Locate the cell with the specified text and output its (X, Y) center coordinate. 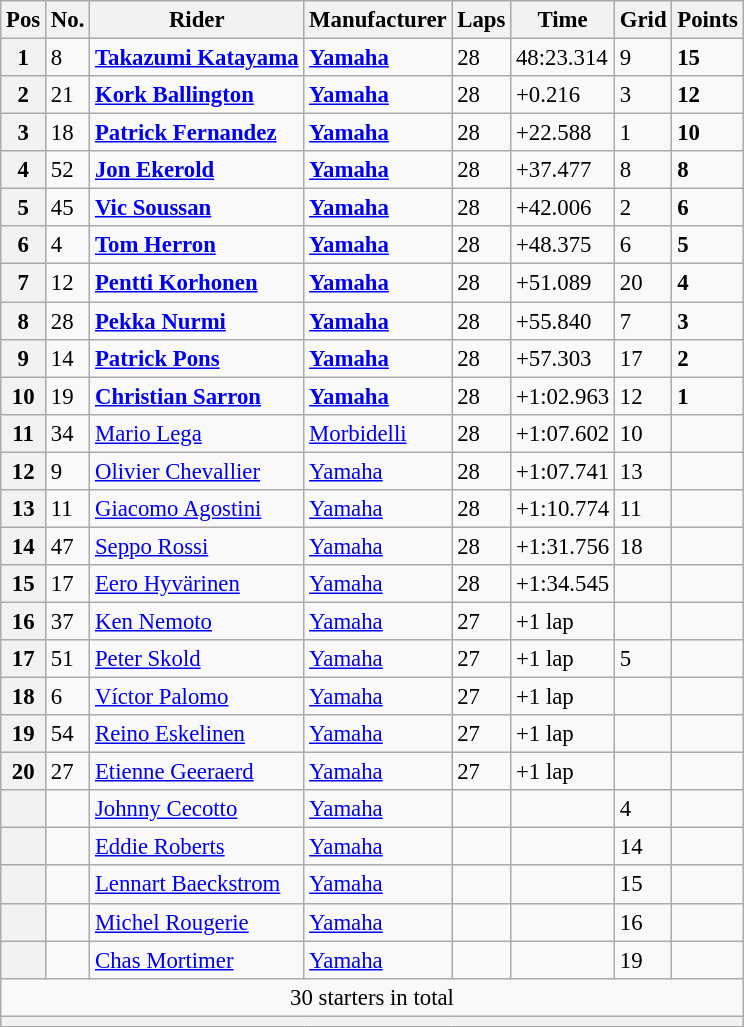
Grid (642, 20)
No. (68, 20)
Kork Ballington (197, 95)
37 (68, 621)
Patrick Pons (197, 358)
Etienne Geeraerd (197, 772)
Pos (24, 20)
Lennart Baeckstrom (197, 885)
+37.477 (563, 170)
Eero Hyvärinen (197, 584)
+1:10.774 (563, 509)
30 starters in total (372, 997)
+22.588 (563, 133)
Tom Herron (197, 245)
Christian Sarron (197, 396)
Michel Rougerie (197, 922)
Takazumi Katayama (197, 58)
34 (68, 433)
Chas Mortimer (197, 960)
Manufacturer (378, 20)
48:23.314 (563, 58)
Laps (482, 20)
Giacomo Agostini (197, 509)
+42.006 (563, 208)
Ken Nemoto (197, 621)
+0.216 (563, 95)
Peter Skold (197, 659)
Rider (197, 20)
Eddie Roberts (197, 847)
+55.840 (563, 321)
+1:02.963 (563, 396)
+48.375 (563, 245)
+1:07.602 (563, 433)
Mario Lega (197, 433)
Seppo Rossi (197, 546)
21 (68, 95)
Víctor Palomo (197, 697)
45 (68, 208)
+1:31.756 (563, 546)
51 (68, 659)
Morbidelli (378, 433)
+1:34.545 (563, 584)
Reino Eskelinen (197, 734)
+57.303 (563, 358)
+51.089 (563, 283)
Points (708, 20)
47 (68, 546)
Patrick Fernandez (197, 133)
Pekka Nurmi (197, 321)
+1:07.741 (563, 471)
Vic Soussan (197, 208)
Olivier Chevallier (197, 471)
Jon Ekerold (197, 170)
52 (68, 170)
Time (563, 20)
Pentti Korhonen (197, 283)
Johnny Cecotto (197, 809)
54 (68, 734)
